Return the (x, y) coordinate for the center point of the cell that contains the specified text.  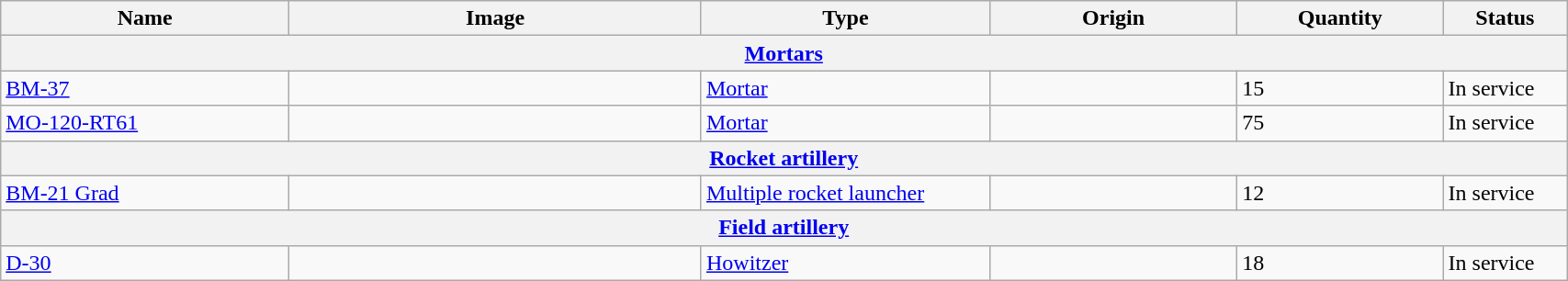
Multiple rocket launcher (845, 193)
15 (1340, 88)
75 (1340, 123)
Status (1505, 18)
18 (1340, 263)
MO-120-RT61 (145, 123)
Field artillery (784, 228)
Origin (1113, 18)
12 (1340, 193)
BM-37 (145, 88)
Mortars (784, 53)
BM-21 Grad (145, 193)
Type (845, 18)
Name (145, 18)
Quantity (1340, 18)
D-30 (145, 263)
Image (496, 18)
Howitzer (845, 263)
Rocket artillery (784, 158)
